Output the [X, Y] coordinate of the center of the cell containing the given text.  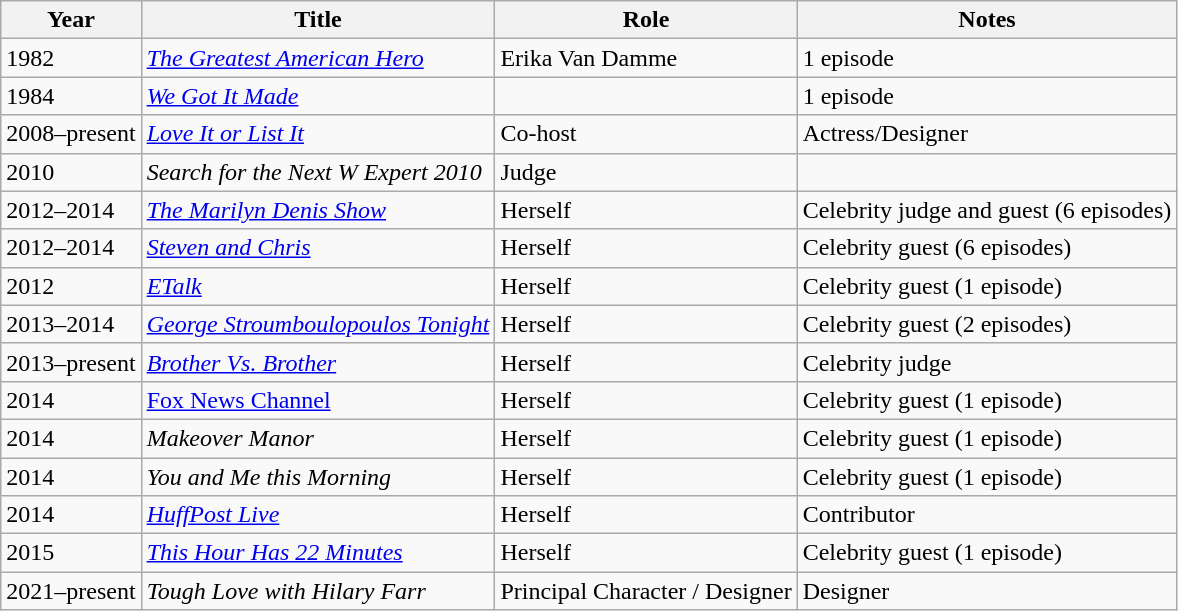
Brother Vs. Brother [318, 362]
George Stroumboulopoulos Tonight [318, 324]
Celebrity judge [987, 362]
Co-host [646, 134]
Title [318, 20]
Search for the Next W Expert 2010 [318, 172]
Fox News Channel [318, 400]
Notes [987, 20]
HuffPost Live [318, 515]
Actress/Designer [987, 134]
You and Me this Morning [318, 477]
2008–present [71, 134]
This Hour Has 22 Minutes [318, 553]
Role [646, 20]
The Marilyn Denis Show [318, 210]
The Greatest American Hero [318, 58]
ETalk [318, 286]
2013–present [71, 362]
Contributor [987, 515]
1984 [71, 96]
2013–2014 [71, 324]
2015 [71, 553]
Celebrity guest (6 episodes) [987, 248]
Judge [646, 172]
2010 [71, 172]
We Got It Made [318, 96]
Principal Character / Designer [646, 591]
Erika Van Damme [646, 58]
Steven and Chris [318, 248]
Makeover Manor [318, 438]
1982 [71, 58]
Designer [987, 591]
2021–present [71, 591]
2012 [71, 286]
Celebrity judge and guest (6 episodes) [987, 210]
Tough Love with Hilary Farr [318, 591]
Celebrity guest (2 episodes) [987, 324]
Year [71, 20]
Love It or List It [318, 134]
